Extract the (x, y) coordinate from the center of the cell holding the provided text.  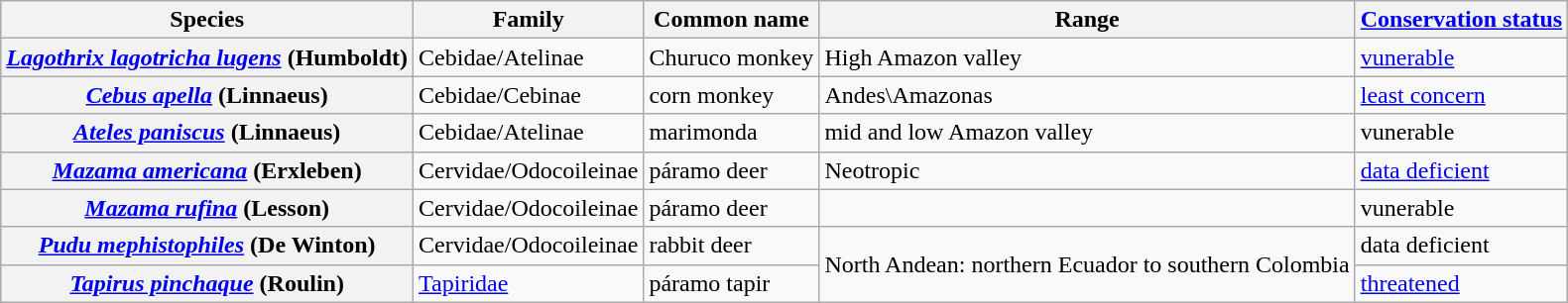
Lagothrix lagotricha lugens (Humboldt) (207, 57)
Species (207, 20)
Tapirus pinchaque (Roulin) (207, 283)
Churuco monkey (732, 57)
Cebus apella (Linnaeus) (207, 95)
corn monkey (732, 95)
North Andean: northern Ecuador to southern Colombia (1087, 264)
Conservation status (1461, 20)
Neotropic (1087, 170)
Ateles paniscus (Linnaeus) (207, 133)
Range (1087, 20)
mid and low Amazon valley (1087, 133)
Common name (732, 20)
Cebidae/Cebinae (529, 95)
least concern (1461, 95)
threatened (1461, 283)
páramo tapir (732, 283)
Mazama americana (Erxleben) (207, 170)
marimonda (732, 133)
High Amazon valley (1087, 57)
rabbit deer (732, 246)
Pudu mephistophiles (De Winton) (207, 246)
Andes\Amazonas (1087, 95)
Mazama rufina (Lesson) (207, 208)
Tapiridae (529, 283)
Family (529, 20)
